Capture the cell that displays the provided text and extract its (x, y) central coordinate. 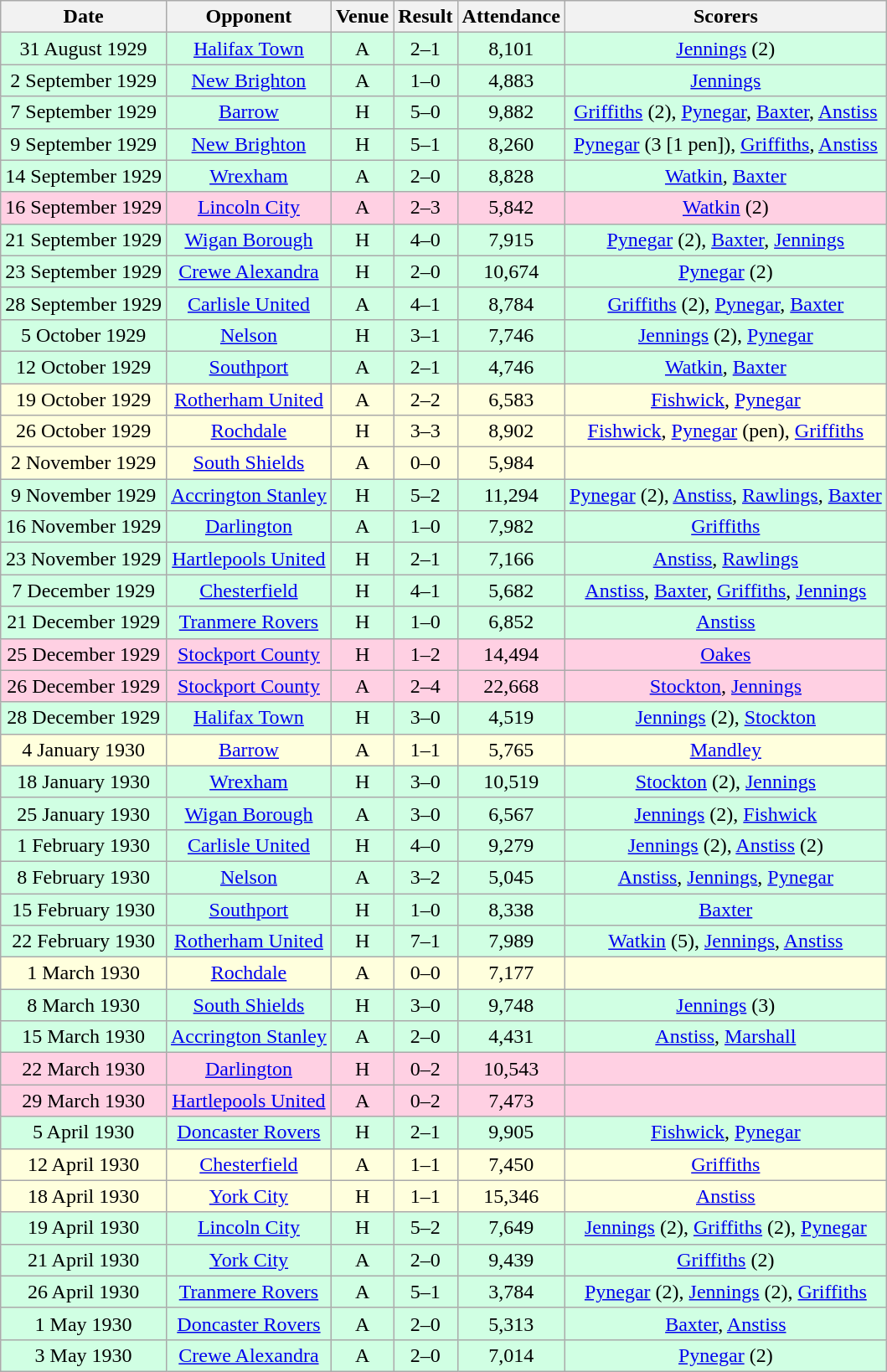
14,494 (511, 654)
1 February 1930 (84, 845)
2–4 (425, 686)
2 September 1929 (84, 80)
5 April 1930 (84, 1132)
15 February 1930 (84, 909)
Opponent (248, 17)
21 December 1929 (84, 622)
8,828 (511, 176)
9,439 (511, 1260)
Jennings (2) (725, 49)
11,294 (511, 495)
Anstiss, Jennings, Pynegar (725, 877)
29 March 1930 (84, 1101)
3–3 (425, 431)
5,842 (511, 208)
Griffiths (2), Pynegar, Baxter (725, 303)
3 May 1930 (84, 1355)
8,260 (511, 144)
4 January 1930 (84, 750)
22,668 (511, 686)
8 March 1930 (84, 1005)
7 December 1929 (84, 591)
5,765 (511, 750)
7,177 (511, 973)
9,748 (511, 1005)
26 December 1929 (84, 686)
16 September 1929 (84, 208)
5,045 (511, 877)
7,166 (511, 559)
Pynegar (2), Baxter, Jennings (725, 240)
Jennings (2), Anstiss (2) (725, 845)
23 September 1929 (84, 271)
4,746 (511, 367)
21 April 1930 (84, 1260)
9 November 1929 (84, 495)
7,915 (511, 240)
Attendance (511, 17)
10,519 (511, 781)
Jennings (2), Pynegar (725, 335)
3,784 (511, 1292)
31 August 1929 (84, 49)
8,902 (511, 431)
Stockton, Jennings (725, 686)
21 September 1929 (84, 240)
8,101 (511, 49)
25 December 1929 (84, 654)
7 September 1929 (84, 112)
Pynegar (3 [1 pen]), Griffiths, Anstiss (725, 144)
7,014 (511, 1355)
1–2 (425, 654)
3–1 (425, 335)
5,313 (511, 1323)
Mandley (725, 750)
7,746 (511, 335)
Anstiss, Baxter, Griffiths, Jennings (725, 591)
25 January 1930 (84, 813)
8,784 (511, 303)
Baxter (725, 909)
5 October 1929 (84, 335)
19 October 1929 (84, 400)
5–0 (425, 112)
9 September 1929 (84, 144)
9,882 (511, 112)
9,905 (511, 1132)
Date (84, 17)
Jennings (2), Griffiths (2), Pynegar (725, 1228)
14 September 1929 (84, 176)
22 February 1930 (84, 941)
18 January 1930 (84, 781)
Griffiths (2) (725, 1260)
Scorers (725, 17)
4,431 (511, 1037)
2–3 (425, 208)
Griffiths (2), Pynegar, Baxter, Anstiss (725, 112)
Jennings (3) (725, 1005)
26 April 1930 (84, 1292)
19 April 1930 (84, 1228)
28 September 1929 (84, 303)
7,450 (511, 1164)
Jennings (2), Fishwick (725, 813)
8,338 (511, 909)
2–2 (425, 400)
7,649 (511, 1228)
12 April 1930 (84, 1164)
Oakes (725, 654)
Venue (362, 17)
12 October 1929 (84, 367)
2 November 1929 (84, 463)
28 December 1929 (84, 718)
15,346 (511, 1196)
15 March 1930 (84, 1037)
Jennings (725, 80)
Anstiss, Marshall (725, 1037)
6,583 (511, 400)
3–2 (425, 877)
23 November 1929 (84, 559)
Result (425, 17)
10,543 (511, 1069)
5,682 (511, 591)
8 February 1930 (84, 877)
1 May 1930 (84, 1323)
Jennings (2), Stockton (725, 718)
22 March 1930 (84, 1069)
9,279 (511, 845)
Anstiss, Rawlings (725, 559)
Pynegar (2), Jennings (2), Griffiths (725, 1292)
Fishwick, Pynegar (pen), Griffiths (725, 431)
Baxter, Anstiss (725, 1323)
6,567 (511, 813)
10,674 (511, 271)
7,473 (511, 1101)
6,852 (511, 622)
18 April 1930 (84, 1196)
7,989 (511, 941)
16 November 1929 (84, 527)
7,982 (511, 527)
Watkin (5), Jennings, Anstiss (725, 941)
4,883 (511, 80)
Pynegar (2), Anstiss, Rawlings, Baxter (725, 495)
7–1 (425, 941)
5,984 (511, 463)
1 March 1930 (84, 973)
Stockton (2), Jennings (725, 781)
26 October 1929 (84, 431)
Watkin (2) (725, 208)
4,519 (511, 718)
